Identify which cell holds the provided text, then report its (X, Y) central coordinate. 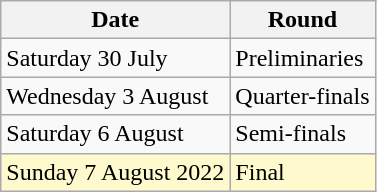
Saturday 6 August (116, 134)
Saturday 30 July (116, 58)
Preliminaries (302, 58)
Final (302, 172)
Wednesday 3 August (116, 96)
Date (116, 20)
Sunday 7 August 2022 (116, 172)
Semi-finals (302, 134)
Round (302, 20)
Quarter-finals (302, 96)
